Locate the cell with the specified text and output its (X, Y) center coordinate. 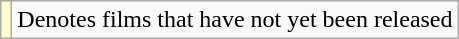
Denotes films that have not yet been released (235, 20)
